Output the (x, y) coordinate of the center of the cell containing the given text.  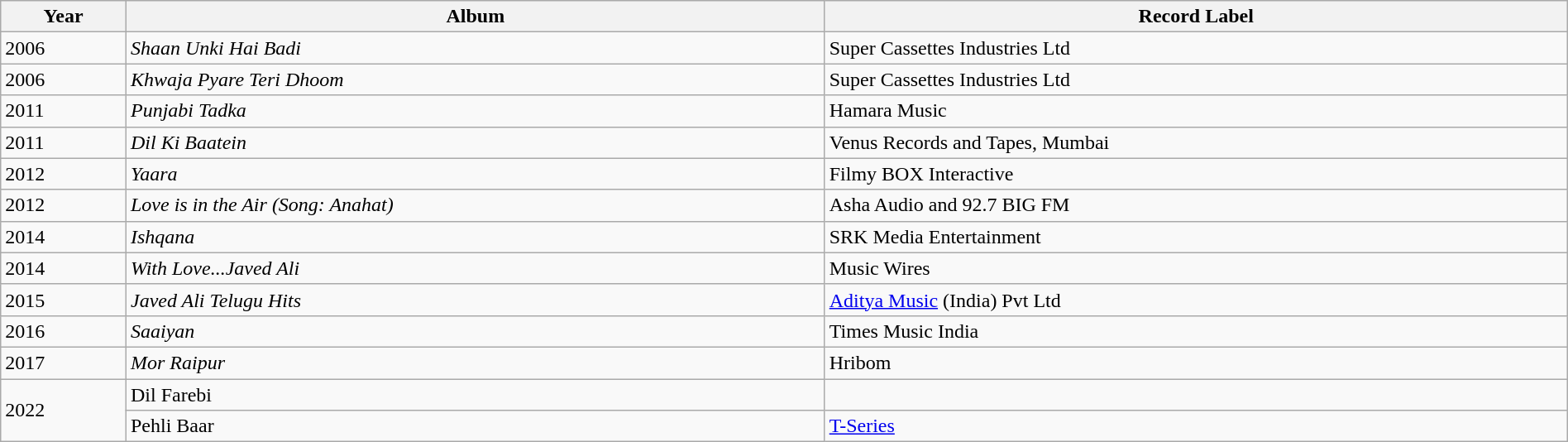
Hamara Music (1196, 111)
Times Music India (1196, 331)
2017 (64, 363)
Asha Audio and 92.7 BIG FM (1196, 205)
Dil Ki Baatein (475, 142)
Shaan Unki Hai Badi (475, 48)
With Love...Javed Ali (475, 268)
Yaara (475, 174)
2015 (64, 300)
Pehli Baar (475, 426)
Album (475, 17)
Mor Raipur (475, 363)
Dil Farebi (475, 395)
Filmy BOX Interactive (1196, 174)
Punjabi Tadka (475, 111)
Love is in the Air (Song: Anahat) (475, 205)
T-Series (1196, 426)
Year (64, 17)
Record Label (1196, 17)
SRK Media Entertainment (1196, 237)
Hribom (1196, 363)
Javed Ali Telugu Hits (475, 300)
2016 (64, 331)
Ishqana (475, 237)
Music Wires (1196, 268)
Aditya Music (India) Pvt Ltd (1196, 300)
Venus Records and Tapes, Mumbai (1196, 142)
2022 (64, 411)
Khwaja Pyare Teri Dhoom (475, 79)
Saaiyan (475, 331)
